Output the (X, Y) coordinate of the center of the cell containing the given text.  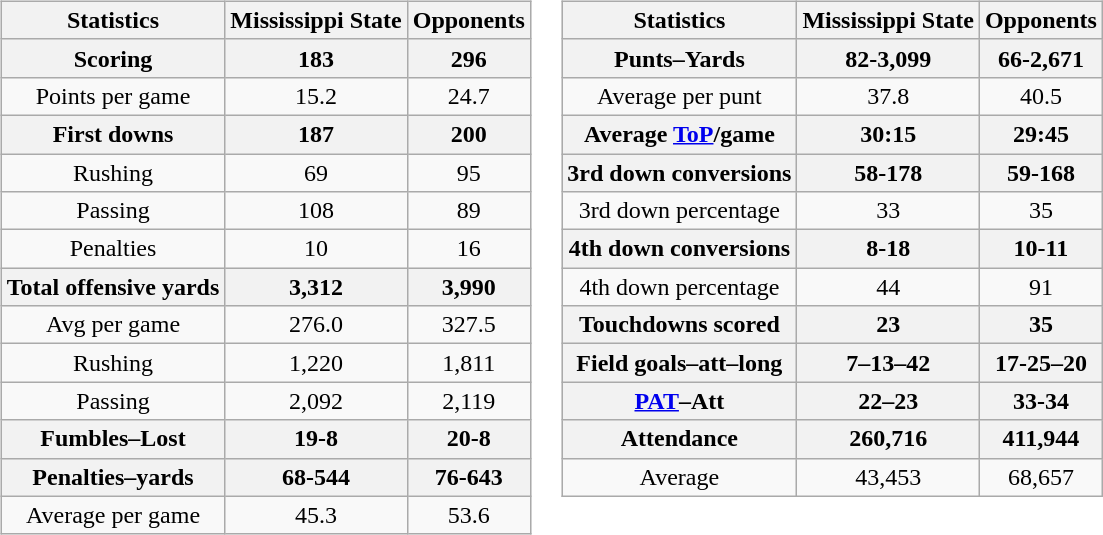
Average ToP/game (680, 134)
Avg per game (113, 325)
Average per punt (680, 96)
15.2 (316, 96)
Touchdowns scored (680, 325)
53.6 (468, 515)
Punts–Yards (680, 58)
43,453 (888, 477)
Average (680, 477)
33-34 (1040, 401)
69 (316, 173)
108 (316, 211)
30:15 (888, 134)
Total offensive yards (113, 287)
296 (468, 58)
10 (316, 249)
Penalties (113, 249)
91 (1040, 287)
187 (316, 134)
276.0 (316, 325)
PAT–Att (680, 401)
Scoring (113, 58)
2,092 (316, 401)
68,657 (1040, 477)
23 (888, 325)
82-3,099 (888, 58)
33 (888, 211)
40.5 (1040, 96)
200 (468, 134)
17-25–20 (1040, 363)
95 (468, 173)
Points per game (113, 96)
7–13–42 (888, 363)
260,716 (888, 439)
327.5 (468, 325)
68-544 (316, 477)
76-643 (468, 477)
29:45 (1040, 134)
10-11 (1040, 249)
2,119 (468, 401)
First downs (113, 134)
45.3 (316, 515)
3rd down percentage (680, 211)
16 (468, 249)
8-18 (888, 249)
3rd down conversions (680, 173)
1,220 (316, 363)
44 (888, 287)
Attendance (680, 439)
4th down percentage (680, 287)
411,944 (1040, 439)
89 (468, 211)
3,312 (316, 287)
37.8 (888, 96)
19-8 (316, 439)
Fumbles–Lost (113, 439)
24.7 (468, 96)
Field goals–att–long (680, 363)
66-2,671 (1040, 58)
183 (316, 58)
3,990 (468, 287)
59-168 (1040, 173)
22–23 (888, 401)
1,811 (468, 363)
Penalties–yards (113, 477)
Average per game (113, 515)
20-8 (468, 439)
58-178 (888, 173)
4th down conversions (680, 249)
